Locate the cell with the specified text and output its [X, Y] center coordinate. 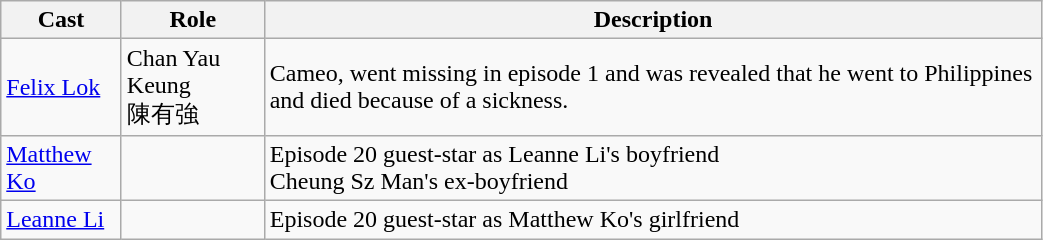
Felix Lok [62, 88]
Matthew Ko [62, 168]
Leanne Li [62, 219]
Episode 20 guest-star as Leanne Li's boyfriend Cheung Sz Man's ex-boyfriend [653, 168]
Episode 20 guest-star as Matthew Ko's girlfriend [653, 219]
Cameo, went missing in episode 1 and was revealed that he went to Philippines and died because of a sickness. [653, 88]
Role [192, 20]
Description [653, 20]
Cast [62, 20]
Chan Yau Keung 陳有強 [192, 88]
